Capture the cell that displays the provided text and extract its [X, Y] central coordinate. 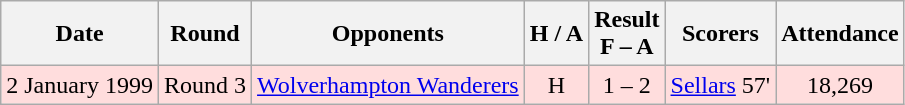
2 January 1999 [80, 85]
H / A [556, 34]
Round 3 [204, 85]
ResultF – A [627, 34]
Attendance [840, 34]
18,269 [840, 85]
Date [80, 34]
Wolverhampton Wanderers [388, 85]
Sellars 57' [720, 85]
Round [204, 34]
1 – 2 [627, 85]
Scorers [720, 34]
Opponents [388, 34]
H [556, 85]
